For the text-containing cell, return its midpoint in [x, y] coordinate format. 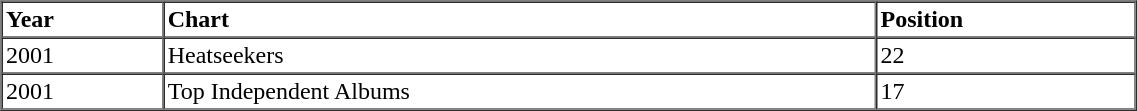
Chart [520, 20]
17 [1006, 92]
Top Independent Albums [520, 92]
22 [1006, 56]
Heatseekers [520, 56]
Position [1006, 20]
Year [83, 20]
